From the cell containing the given text, extract its center point as (x, y) coordinate. 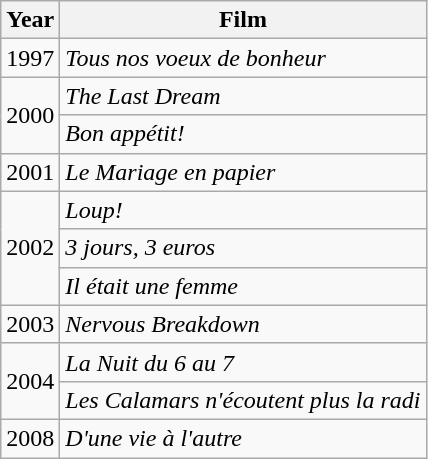
Tous nos voeux de bonheur (243, 58)
Film (243, 20)
Il était une femme (243, 286)
D'une vie à l'autre (243, 438)
Les Calamars n'écoutent plus la radi (243, 400)
1997 (30, 58)
3 jours, 3 euros (243, 248)
La Nuit du 6 au 7 (243, 362)
2002 (30, 248)
2001 (30, 172)
2003 (30, 324)
2004 (30, 381)
Loup! (243, 210)
2000 (30, 115)
Year (30, 20)
Nervous Breakdown (243, 324)
The Last Dream (243, 96)
Bon appétit! (243, 134)
2008 (30, 438)
Le Mariage en papier (243, 172)
